Return the (x, y) coordinate for the center point of the cell that contains the specified text.  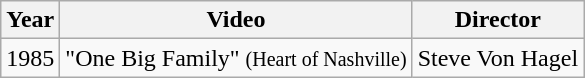
"One Big Family" (Heart of Nashville) (236, 58)
1985 (30, 58)
Year (30, 20)
Steve Von Hagel (498, 58)
Director (498, 20)
Video (236, 20)
